Capture the cell that displays the provided text and extract its [x, y] central coordinate. 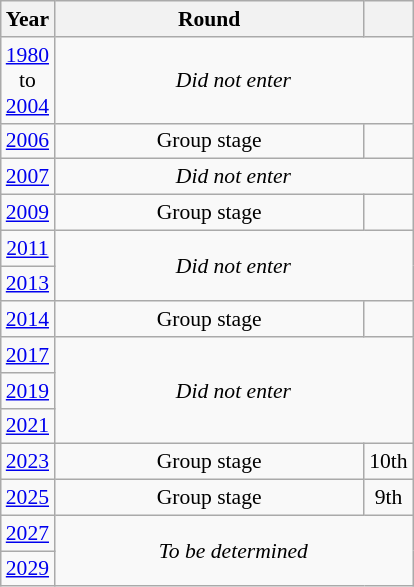
2007 [28, 177]
2011 [28, 248]
2027 [28, 533]
2021 [28, 426]
To be determined [234, 550]
2013 [28, 284]
Round [209, 19]
1980to2004 [28, 80]
10th [388, 462]
Year [28, 19]
2029 [28, 569]
2023 [28, 462]
2025 [28, 498]
2017 [28, 355]
9th [388, 498]
2006 [28, 141]
2019 [28, 391]
2014 [28, 320]
2009 [28, 213]
